Capture the cell that displays the provided text and extract its (x, y) central coordinate. 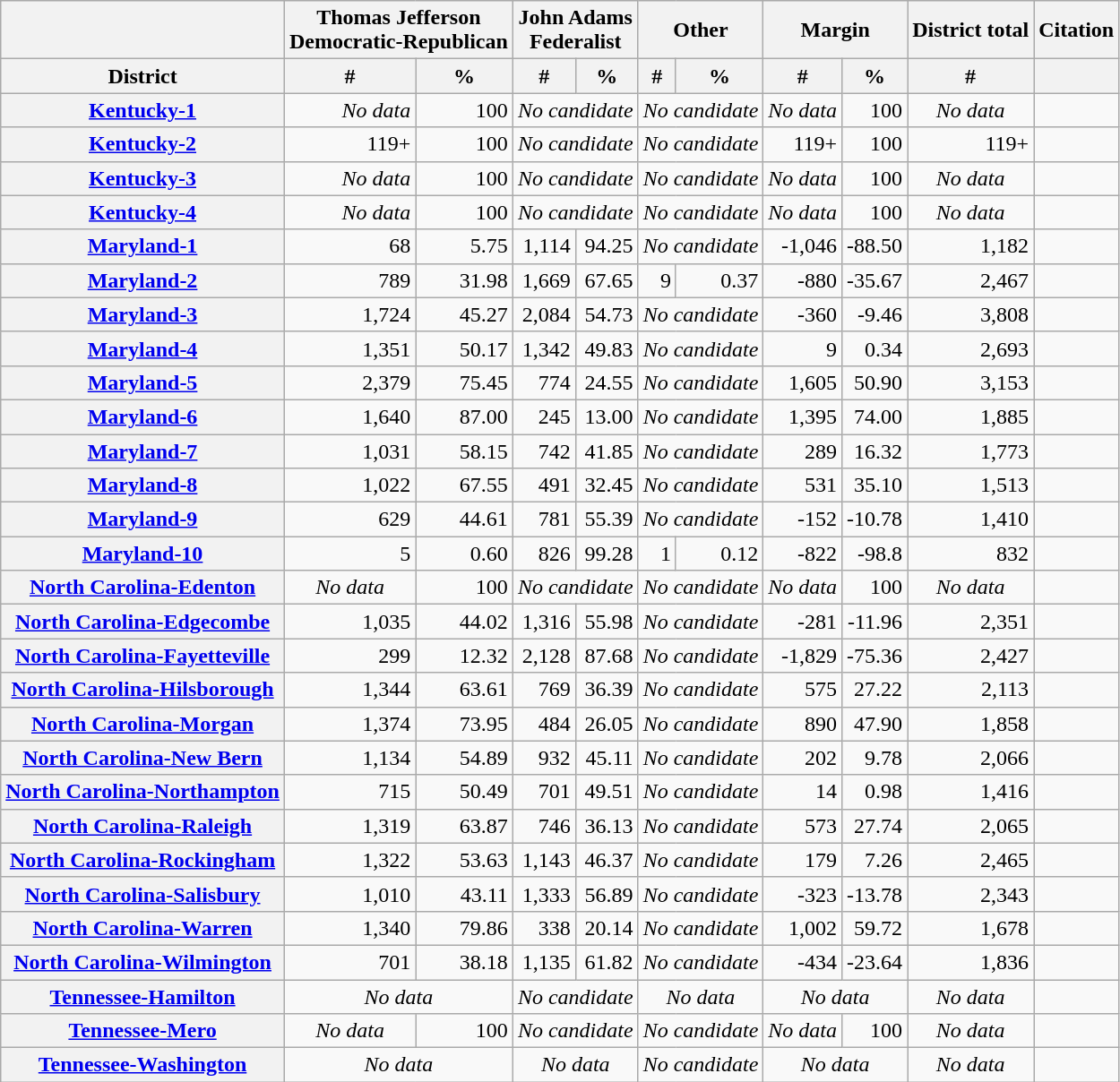
12.32 (464, 656)
202 (803, 758)
Kentucky-3 (143, 178)
629 (349, 520)
9.78 (874, 758)
2,467 (971, 280)
63.61 (464, 690)
North Carolina-New Bern (143, 758)
1,316 (544, 622)
1,836 (971, 962)
746 (544, 826)
826 (544, 554)
47.90 (874, 724)
0.60 (464, 554)
-281 (803, 622)
16.32 (874, 451)
Maryland-8 (143, 485)
484 (544, 724)
Other (701, 30)
1,322 (349, 860)
56.89 (607, 894)
20.14 (607, 928)
63.87 (464, 826)
1,333 (544, 894)
Maryland-2 (143, 280)
99.28 (607, 554)
Maryland-5 (143, 382)
-9.46 (874, 314)
-11.96 (874, 622)
338 (544, 928)
14 (803, 792)
26.05 (607, 724)
1,351 (349, 348)
79.86 (464, 928)
68 (349, 246)
3,808 (971, 314)
1,022 (349, 485)
38.18 (464, 962)
54.89 (464, 758)
36.13 (607, 826)
Maryland-9 (143, 520)
1,340 (349, 928)
87.68 (607, 656)
491 (544, 485)
2,343 (971, 894)
46.37 (607, 860)
-1,829 (803, 656)
1,319 (349, 826)
58.15 (464, 451)
890 (803, 724)
5.75 (464, 246)
2,113 (971, 690)
-880 (803, 280)
Tennessee-Hamilton (143, 997)
1,513 (971, 485)
94.25 (607, 246)
Kentucky-1 (143, 110)
49.83 (607, 348)
769 (544, 690)
1,395 (803, 416)
1,035 (349, 622)
1,182 (971, 246)
North Carolina-Warren (143, 928)
Maryland-4 (143, 348)
55.39 (607, 520)
299 (349, 656)
36.39 (607, 690)
45.11 (607, 758)
0.34 (874, 348)
1,605 (803, 382)
932 (544, 758)
44.61 (464, 520)
1,134 (349, 758)
1,135 (544, 962)
2,379 (349, 382)
742 (544, 451)
35.10 (874, 485)
1,010 (349, 894)
781 (544, 520)
27.74 (874, 826)
1,678 (971, 928)
North Carolina-Edenton (143, 588)
Maryland-6 (143, 416)
-323 (803, 894)
67.65 (607, 280)
1,858 (971, 724)
John AdamsFederalist (575, 30)
1,002 (803, 928)
75.45 (464, 382)
-360 (803, 314)
1,114 (544, 246)
Kentucky-2 (143, 144)
-10.78 (874, 520)
1,885 (971, 416)
1,342 (544, 348)
0.12 (719, 554)
531 (803, 485)
1,773 (971, 451)
Thomas JeffersonDemocratic-Republican (398, 30)
-152 (803, 520)
1,724 (349, 314)
-75.36 (874, 656)
North Carolina-Wilmington (143, 962)
61.82 (607, 962)
0.98 (874, 792)
-88.50 (874, 246)
District total (971, 30)
7.26 (874, 860)
North Carolina-Salisbury (143, 894)
2,066 (971, 758)
50.49 (464, 792)
575 (803, 690)
573 (803, 826)
Maryland-1 (143, 246)
245 (544, 416)
District (143, 76)
1 (657, 554)
Kentucky-4 (143, 212)
Citation (1077, 30)
2,693 (971, 348)
289 (803, 451)
2,351 (971, 622)
North Carolina-Hilsborough (143, 690)
789 (349, 280)
44.02 (464, 622)
2,084 (544, 314)
Maryland-7 (143, 451)
24.55 (607, 382)
774 (544, 382)
1,031 (349, 451)
50.90 (874, 382)
74.00 (874, 416)
-23.64 (874, 962)
179 (803, 860)
1,416 (971, 792)
41.85 (607, 451)
832 (971, 554)
1,669 (544, 280)
3,153 (971, 382)
North Carolina-Fayetteville (143, 656)
1,640 (349, 416)
13.00 (607, 416)
-13.78 (874, 894)
2,427 (971, 656)
715 (349, 792)
Maryland-3 (143, 314)
73.95 (464, 724)
Margin (835, 30)
87.00 (464, 416)
49.51 (607, 792)
2,465 (971, 860)
31.98 (464, 280)
North Carolina-Raleigh (143, 826)
55.98 (607, 622)
5 (349, 554)
-1,046 (803, 246)
32.45 (607, 485)
2,065 (971, 826)
2,128 (544, 656)
43.11 (464, 894)
0.37 (719, 280)
67.55 (464, 485)
-35.67 (874, 280)
-822 (803, 554)
North Carolina-Morgan (143, 724)
Tennessee-Mero (143, 1031)
53.63 (464, 860)
1,410 (971, 520)
North Carolina-Northampton (143, 792)
Maryland-10 (143, 554)
North Carolina-Edgecombe (143, 622)
1,374 (349, 724)
1,344 (349, 690)
1,143 (544, 860)
-434 (803, 962)
59.72 (874, 928)
North Carolina-Rockingham (143, 860)
54.73 (607, 314)
-98.8 (874, 554)
27.22 (874, 690)
Tennessee-Washington (143, 1065)
45.27 (464, 314)
50.17 (464, 348)
